Locate the cell with the specified text and output its (x, y) center coordinate. 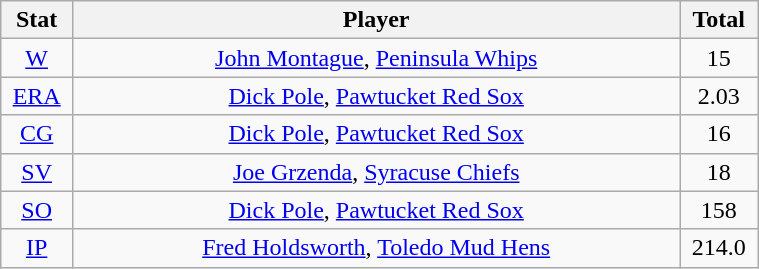
15 (719, 58)
16 (719, 134)
Joe Grzenda, Syracuse Chiefs (376, 172)
Fred Holdsworth, Toledo Mud Hens (376, 248)
18 (719, 172)
Player (376, 20)
W (37, 58)
Stat (37, 20)
214.0 (719, 248)
Total (719, 20)
IP (37, 248)
SO (37, 210)
John Montague, Peninsula Whips (376, 58)
ERA (37, 96)
158 (719, 210)
2.03 (719, 96)
CG (37, 134)
SV (37, 172)
